Output the (X, Y) coordinate of the center of the cell containing the given text.  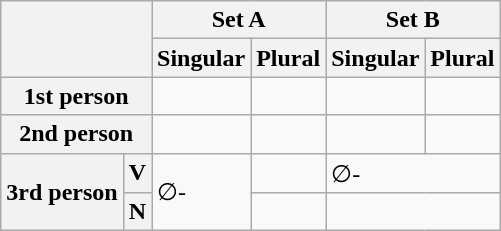
1st person (76, 96)
Set B (413, 20)
2nd person (76, 134)
3rd person (62, 192)
Set A (239, 20)
N (137, 212)
V (137, 173)
